Identify which cell holds the provided text, then report its (X, Y) central coordinate. 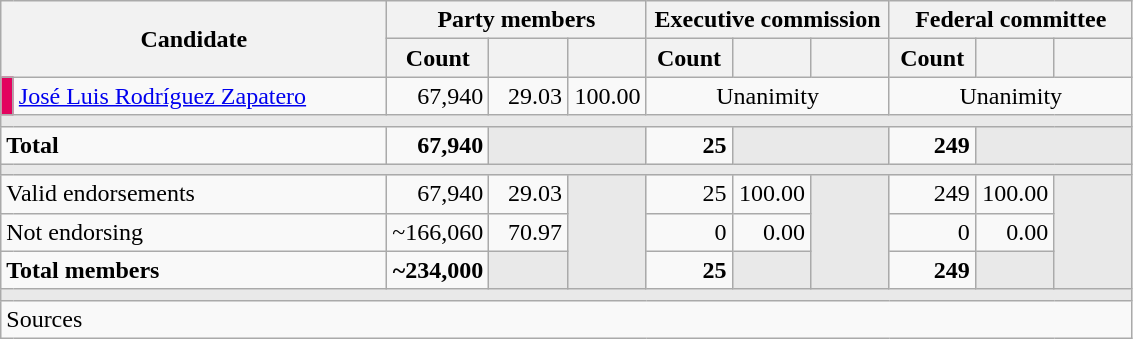
~166,060 (438, 232)
José Luis Rodríguez Zapatero (200, 96)
Executive commission (768, 20)
~234,000 (438, 270)
Party members (516, 20)
Not endorsing (194, 232)
Sources (567, 319)
Valid endorsements (194, 194)
Federal committee (1010, 20)
Total members (194, 270)
Total (194, 145)
70.97 (528, 232)
Candidate (194, 39)
